Capture the cell that displays the provided text and extract its [x, y] central coordinate. 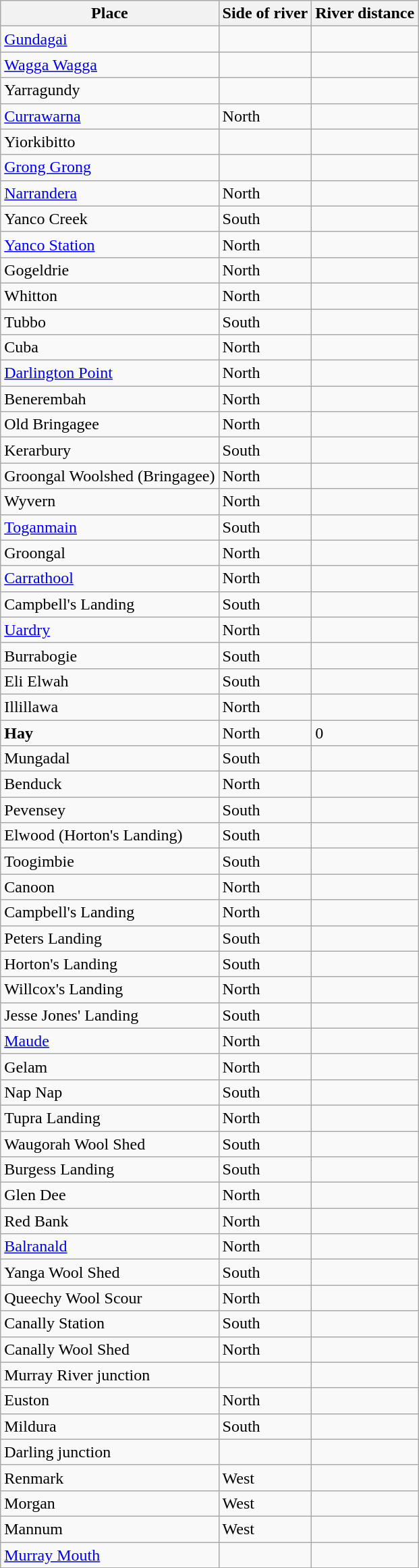
Cuba [109, 348]
Yanga Wool Shed [109, 1272]
Wyvern [109, 502]
Whitton [109, 296]
Kerarbury [109, 450]
Morgan [109, 1503]
Darling junction [109, 1452]
Canoon [109, 887]
Pevensey [109, 810]
Illillawa [109, 707]
Canally Station [109, 1324]
Side of river [265, 13]
Eli Elwah [109, 681]
Murray River junction [109, 1375]
Mannum [109, 1529]
Euston [109, 1401]
Mildura [109, 1426]
Uardry [109, 630]
Burgess Landing [109, 1170]
Balranald [109, 1247]
Toogimbie [109, 861]
Place [109, 13]
Gundagai [109, 39]
Benduck [109, 784]
Gelam [109, 1066]
Grong Grong [109, 167]
Tupra Landing [109, 1118]
Canally Wool Shed [109, 1349]
Darlington Point [109, 373]
Yiorkibitto [109, 142]
Willcox's Landing [109, 990]
Elwood (Horton's Landing) [109, 836]
Peters Landing [109, 938]
Benerembah [109, 399]
Yarragundy [109, 90]
Horton's Landing [109, 964]
Maude [109, 1041]
Tubbo [109, 322]
Jesse Jones' Landing [109, 1015]
Groongal Woolshed (Bringagee) [109, 476]
Toganmain [109, 527]
Waugorah Wool Shed [109, 1144]
Gogeldrie [109, 270]
Narrandera [109, 193]
Glen Dee [109, 1195]
Red Bank [109, 1221]
Yanco Creek [109, 219]
Currawarna [109, 116]
Queechy Wool Scour [109, 1298]
Renmark [109, 1478]
Wagga Wagga [109, 65]
Carrathool [109, 578]
River distance [365, 13]
Hay [109, 732]
0 [365, 732]
Groongal [109, 553]
Murray Mouth [109, 1555]
Old Bringagee [109, 425]
Mungadal [109, 759]
Burrabogie [109, 655]
Yanco Station [109, 244]
Nap Nap [109, 1092]
